Identify which cell holds the provided text, then report its [X, Y] central coordinate. 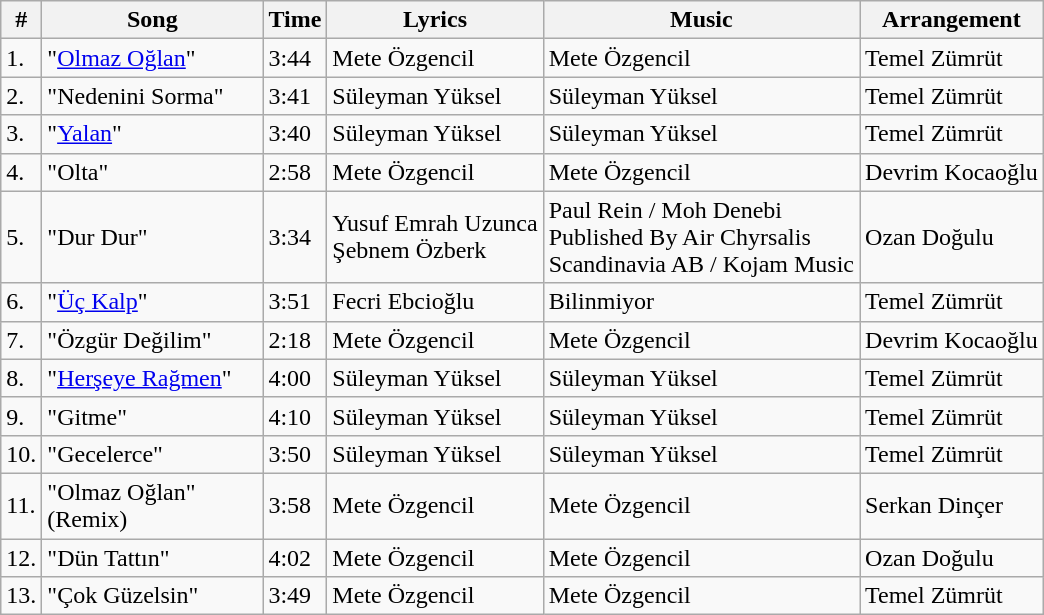
"Nedenini Sorma" [152, 96]
8. [22, 378]
"Yalan" [152, 134]
"Üç Kalp" [152, 302]
3:50 [295, 454]
Song [152, 20]
"Dün Tattın" [152, 557]
7. [22, 340]
2:58 [295, 172]
"Olta" [152, 172]
"Çok Güzelsin" [152, 596]
Music [701, 20]
# [22, 20]
3:44 [295, 58]
"Herşeye Rağmen" [152, 378]
"Gitme" [152, 416]
Lyrics [435, 20]
9. [22, 416]
"Özgür Değilim" [152, 340]
11. [22, 506]
3:41 [295, 96]
"Dur Dur" [152, 237]
10. [22, 454]
4:02 [295, 557]
3:49 [295, 596]
"Olmaz Oğlan" (Remix) [152, 506]
Bilinmiyor [701, 302]
1. [22, 58]
Time [295, 20]
2:18 [295, 340]
3. [22, 134]
3:34 [295, 237]
13. [22, 596]
3:40 [295, 134]
5. [22, 237]
4:00 [295, 378]
4:10 [295, 416]
2. [22, 96]
"Gecelerce" [152, 454]
3:58 [295, 506]
6. [22, 302]
4. [22, 172]
12. [22, 557]
Fecri Ebcioğlu [435, 302]
Paul Rein / Moh DenebiPublished By Air ChyrsalisScandinavia AB / Kojam Music [701, 237]
Serkan Dinçer [952, 506]
Yusuf Emrah UzuncaŞebnem Özberk [435, 237]
"Olmaz Oğlan" [152, 58]
3:51 [295, 302]
Arrangement [952, 20]
